Pinpoint the cell where the given text exists, returning its (X, Y) midpoint coordinate. 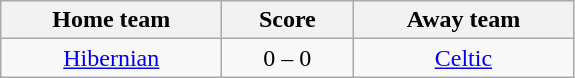
Home team (112, 20)
Away team (464, 20)
Score (288, 20)
Hibernian (112, 58)
0 – 0 (288, 58)
Celtic (464, 58)
